Output the [X, Y] coordinate of the center of the cell containing the given text.  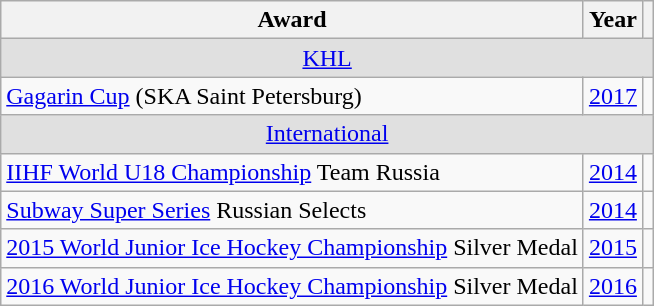
Award [292, 20]
IIHF World U18 Championship Team Russia [292, 172]
2017 [612, 96]
2016 World Junior Ice Hockey Championship Silver Medal [292, 286]
2015 World Junior Ice Hockey Championship Silver Medal [292, 248]
KHL [328, 58]
Gagarin Cup (SKA Saint Petersburg) [292, 96]
Subway Super Series Russian Selects [292, 210]
2016 [612, 286]
International [328, 134]
Year [612, 20]
2015 [612, 248]
